Pinpoint the cell where the given text exists, returning its [x, y] midpoint coordinate. 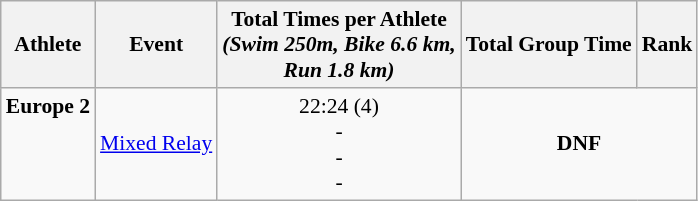
Athlete [48, 44]
Event [156, 44]
Rank [668, 44]
Europe 2 [48, 144]
Total Group Time [549, 44]
Mixed Relay [156, 144]
DNF [580, 144]
22:24 (4)--- [338, 144]
Total Times per Athlete (Swim 250m, Bike 6.6 km, Run 1.8 km) [338, 44]
